Locate the cell with the specified text and output its [x, y] center coordinate. 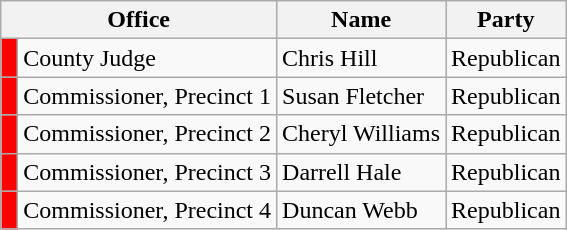
Cheryl Williams [362, 134]
Chris Hill [362, 58]
Susan Fletcher [362, 96]
Darrell Hale [362, 172]
Commissioner, Precinct 3 [148, 172]
Commissioner, Precinct 4 [148, 210]
Office [139, 20]
County Judge [148, 58]
Commissioner, Precinct 2 [148, 134]
Commissioner, Precinct 1 [148, 96]
Name [362, 20]
Party [506, 20]
Duncan Webb [362, 210]
